Determine the (X, Y) coordinate at the center of the cell enclosing the given text.  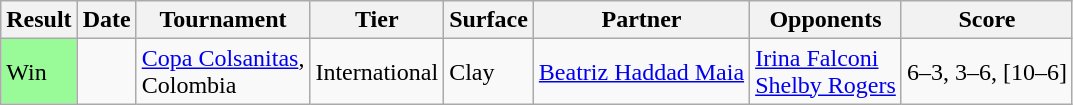
Date (106, 20)
Tier (377, 20)
Surface (489, 20)
Irina Falconi Shelby Rogers (826, 72)
Beatriz Haddad Maia (641, 72)
Tournament (223, 20)
Clay (489, 72)
6–3, 3–6, [10–6] (986, 72)
Win (39, 72)
Opponents (826, 20)
Score (986, 20)
International (377, 72)
Result (39, 20)
Copa Colsanitas, Colombia (223, 72)
Partner (641, 20)
